Determine the (X, Y) coordinate at the center of the cell enclosing the given text.  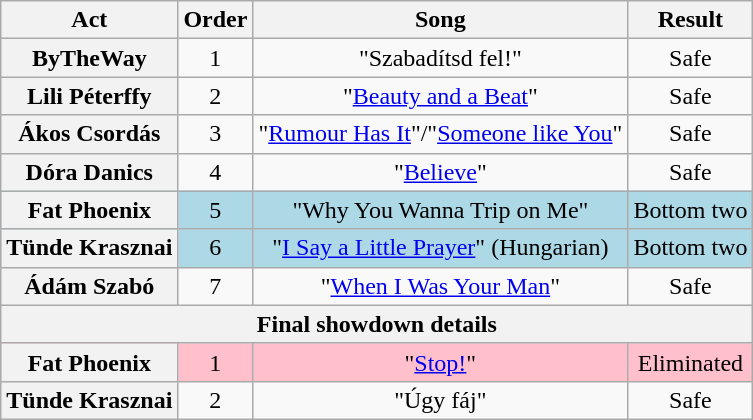
"Believe" (440, 172)
"Why You Wanna Trip on Me" (440, 210)
"Szabadítsd fel!" (440, 58)
Result (690, 20)
"I Say a Little Prayer" (Hungarian) (440, 248)
"Beauty and a Beat" (440, 96)
Dóra Danics (90, 172)
4 (216, 172)
6 (216, 248)
Final showdown details (377, 324)
5 (216, 210)
3 (216, 134)
"When I Was Your Man" (440, 286)
ByTheWay (90, 58)
Act (90, 20)
7 (216, 286)
"Stop!" (440, 362)
"Rumour Has It"/"Someone like You" (440, 134)
Eliminated (690, 362)
"Úgy fáj" (440, 400)
Ákos Csordás (90, 134)
Song (440, 20)
Ádám Szabó (90, 286)
Order (216, 20)
Lili Péterffy (90, 96)
